Capture the cell that displays the provided text and extract its [X, Y] central coordinate. 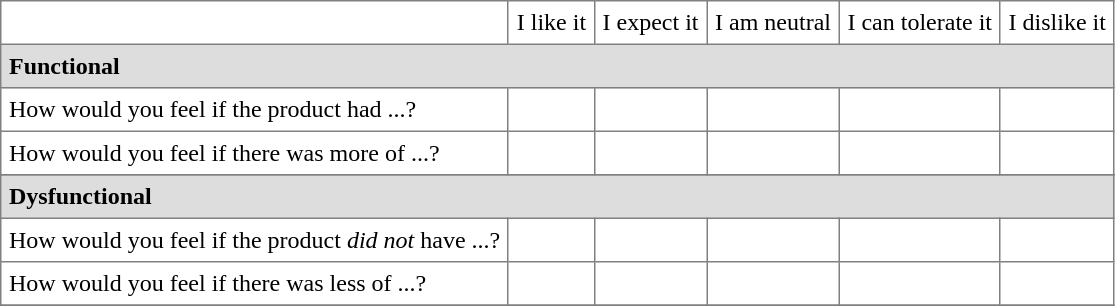
I dislike it [1057, 23]
I like it [551, 23]
How would you feel if there was less of ...? [255, 284]
I expect it [650, 23]
How would you feel if the product did not have ...? [255, 240]
I am neutral [773, 23]
Functional [558, 66]
I can tolerate it [920, 23]
Dysfunctional [558, 197]
How would you feel if the product had ...? [255, 110]
How would you feel if there was more of ...? [255, 153]
